Search for the cell housing the specified text and yield its (X, Y) center coordinate. 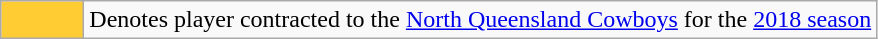
Denotes player contracted to the North Queensland Cowboys for the 2018 season (480, 20)
